Find where the given text appears and provide that cell's center as (X, Y) coordinate. 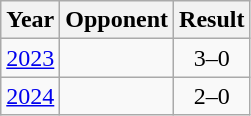
2024 (30, 96)
3–0 (212, 58)
2–0 (212, 96)
Opponent (117, 20)
Year (30, 20)
Result (212, 20)
2023 (30, 58)
